Detect which cell encompasses the target text, then output its (x, y) center coordinate. 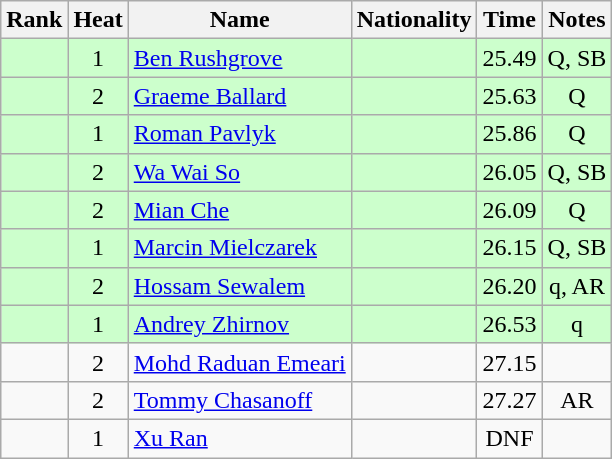
Tommy Chasanoff (240, 400)
25.63 (510, 96)
Nationality (414, 20)
Mian Che (240, 210)
Heat (98, 20)
26.15 (510, 248)
Wa Wai So (240, 172)
Hossam Sewalem (240, 286)
26.05 (510, 172)
26.20 (510, 286)
Mohd Raduan Emeari (240, 362)
Ben Rushgrove (240, 58)
27.15 (510, 362)
Name (240, 20)
26.09 (510, 210)
Marcin Mielczarek (240, 248)
25.49 (510, 58)
Rank (34, 20)
25.86 (510, 134)
Graeme Ballard (240, 96)
Roman Pavlyk (240, 134)
q, AR (577, 286)
Xu Ran (240, 438)
Andrey Zhirnov (240, 324)
26.53 (510, 324)
DNF (510, 438)
27.27 (510, 400)
Notes (577, 20)
AR (577, 400)
Time (510, 20)
q (577, 324)
